Return the (X, Y) coordinate for the center point of the cell that contains the specified text.  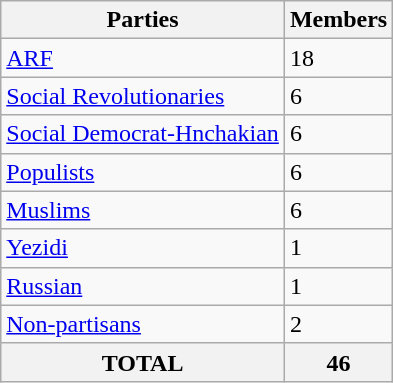
TOTAL (143, 362)
Populists (143, 172)
Muslims (143, 210)
Non-partisans (143, 324)
Parties (143, 20)
Social Revolutionaries (143, 96)
ARF (143, 58)
2 (338, 324)
Members (338, 20)
18 (338, 58)
Russian (143, 286)
Social Democrat-Hnchakian (143, 134)
Yezidi (143, 248)
46 (338, 362)
